For the text-containing cell, return its midpoint in (x, y) coordinate format. 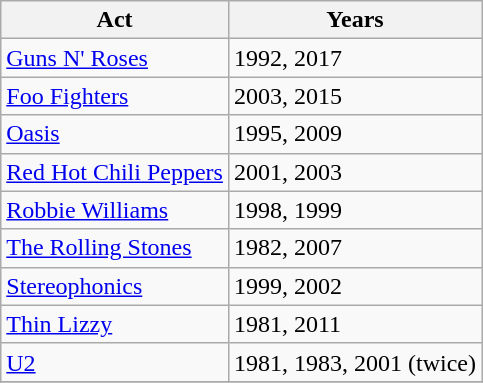
Act (115, 20)
Foo Fighters (115, 96)
Guns N' Roses (115, 58)
Robbie Williams (115, 210)
Red Hot Chili Peppers (115, 172)
1995, 2009 (354, 134)
Years (354, 20)
Oasis (115, 134)
Thin Lizzy (115, 324)
2001, 2003 (354, 172)
Stereophonics (115, 286)
1992, 2017 (354, 58)
The Rolling Stones (115, 248)
1998, 1999 (354, 210)
U2 (115, 362)
1981, 1983, 2001 (twice) (354, 362)
1981, 2011 (354, 324)
2003, 2015 (354, 96)
1999, 2002 (354, 286)
1982, 2007 (354, 248)
